Scan for the cell matching the given text and deliver its (x, y) coordinate at center. 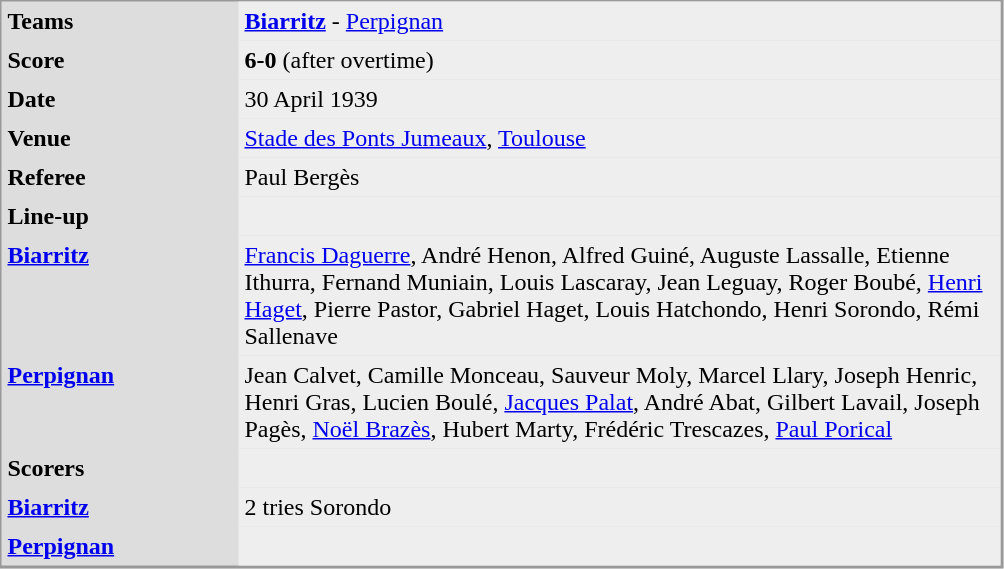
6-0 (after overtime) (619, 60)
30 April 1939 (619, 100)
Venue (120, 138)
Biarritz - Perpignan (619, 22)
Paul Bergès (619, 178)
Stade des Ponts Jumeaux, Toulouse (619, 138)
Date (120, 100)
Referee (120, 178)
2 tries Sorondo (619, 508)
Score (120, 60)
Line-up (120, 216)
Teams (120, 22)
Scorers (120, 468)
